Return the [x, y] coordinate for the center point of the cell that contains the specified text.  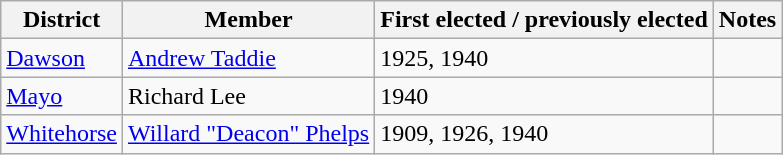
Willard "Deacon" Phelps [248, 134]
District [62, 20]
Andrew Taddie [248, 58]
Whitehorse [62, 134]
1940 [544, 96]
1909, 1926, 1940 [544, 134]
Dawson [62, 58]
First elected / previously elected [544, 20]
Notes [747, 20]
Member [248, 20]
Richard Lee [248, 96]
1925, 1940 [544, 58]
Mayo [62, 96]
